Locate the cell with the specified text and output its [x, y] center coordinate. 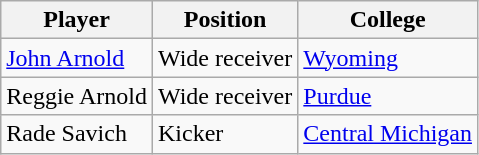
Rade Savich [77, 134]
John Arnold [77, 58]
Central Michigan [388, 134]
Position [224, 20]
Player [77, 20]
Reggie Arnold [77, 96]
Purdue [388, 96]
College [388, 20]
Kicker [224, 134]
Wyoming [388, 58]
